Provide the [X, Y] coordinate of the cell's center where the given text is located.  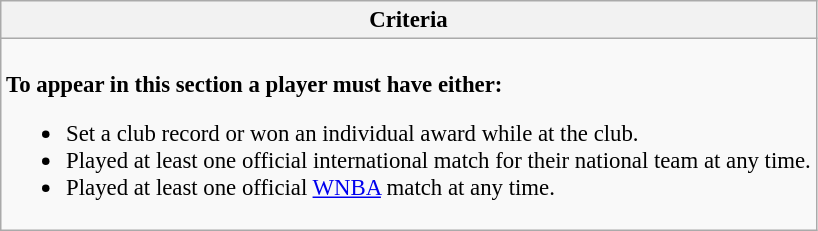
Criteria [408, 20]
